Determine the [X, Y] coordinate at the center of the cell enclosing the given text.  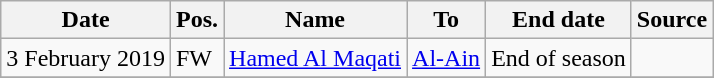
FW [196, 58]
End of season [559, 58]
To [446, 20]
3 February 2019 [86, 58]
Al-Ain [446, 58]
Hamed Al Maqati [316, 58]
Source [672, 20]
Date [86, 20]
Pos. [196, 20]
End date [559, 20]
Name [316, 20]
